Output the [x, y] coordinate of the center of the cell containing the given text.  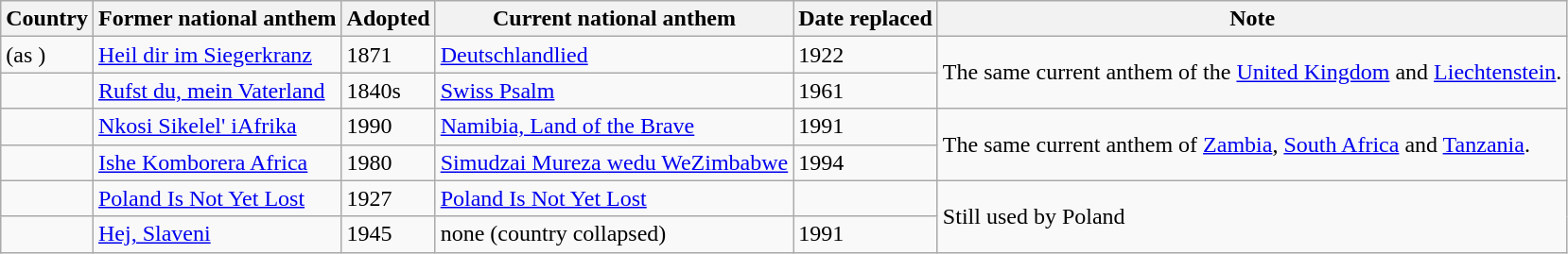
1871 [388, 55]
Former national anthem [218, 19]
1980 [388, 162]
1994 [866, 162]
none (country collapsed) [615, 234]
Rufst du, mein Vaterland [218, 91]
Note [1252, 19]
Still used by Poland [1252, 216]
Current national anthem [615, 19]
The same current anthem of the United Kingdom and Liechtenstein. [1252, 73]
Country [47, 19]
Deutschlandlied [615, 55]
Date replaced [866, 19]
Namibia, Land of the Brave [615, 127]
1840s [388, 91]
1990 [388, 127]
The same current anthem of Zambia, South Africa and Tanzania. [1252, 144]
Swiss Psalm [615, 91]
Nkosi Sikelel' iAfrika [218, 127]
1927 [388, 198]
Heil dir im Siegerkranz [218, 55]
(as ) [47, 55]
Simudzai Mureza wedu WeZimbabwe [615, 162]
1945 [388, 234]
Adopted [388, 19]
Ishe Komborera Africa [218, 162]
Hej, Slaveni [218, 234]
1961 [866, 91]
1922 [866, 55]
